Locate the cell with the specified text and output its [X, Y] center coordinate. 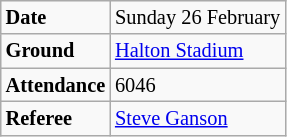
Sunday 26 February [198, 17]
6046 [198, 85]
Ground [56, 51]
Referee [56, 118]
Date [56, 17]
Steve Ganson [198, 118]
Attendance [56, 85]
Halton Stadium [198, 51]
